Pinpoint the cell where the given text exists, returning its [x, y] midpoint coordinate. 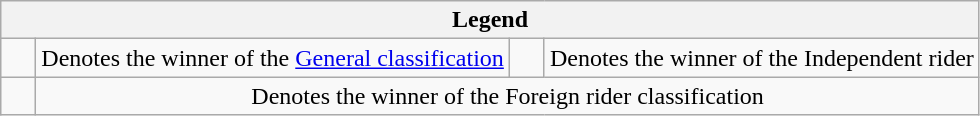
Denotes the winner of the Foreign rider classification [508, 96]
Denotes the winner of the Independent rider [762, 58]
Denotes the winner of the General classification [273, 58]
Legend [490, 20]
